Pinpoint the cell where the given text exists, returning its [X, Y] midpoint coordinate. 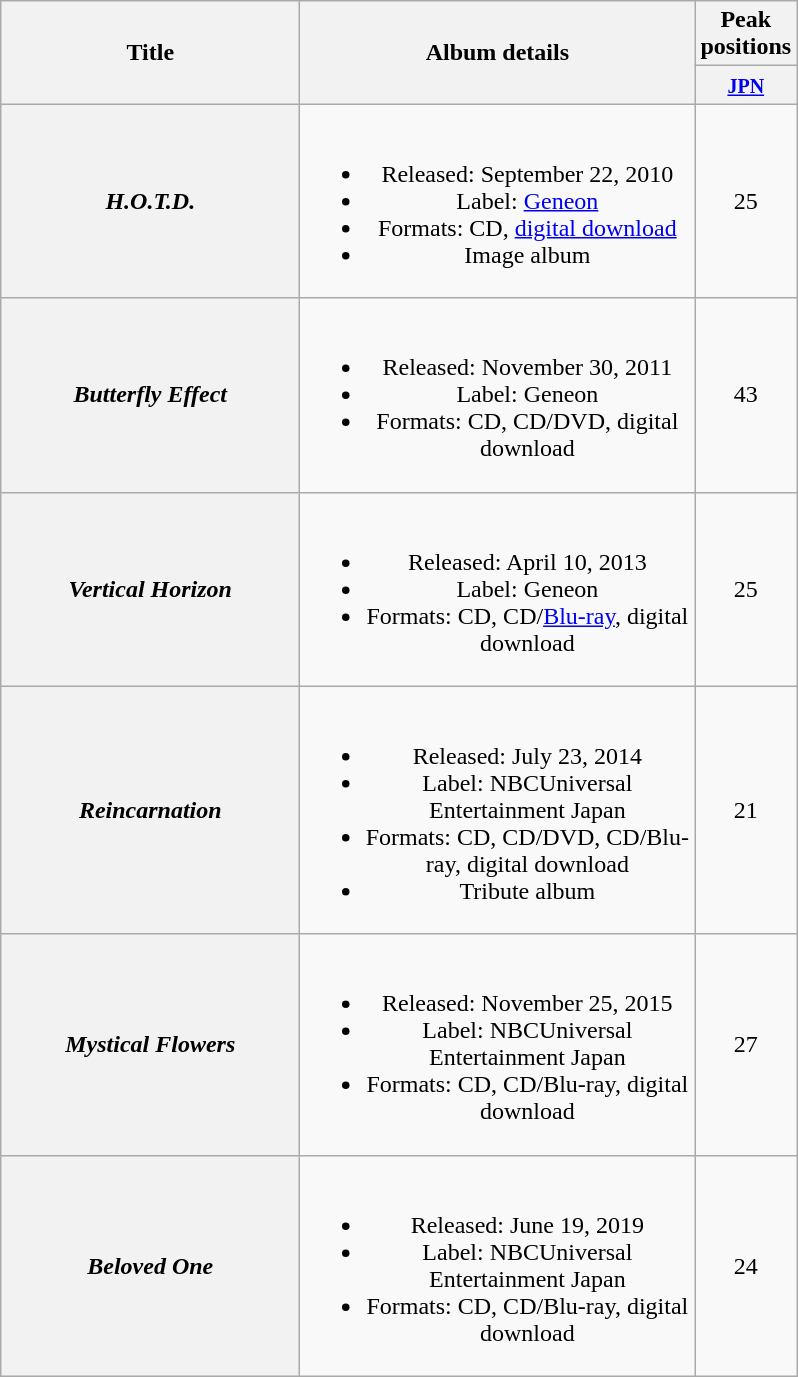
Butterfly Effect [150, 395]
Released: July 23, 2014 Label: NBCUniversal Entertainment JapanFormats: CD, CD/DVD, CD/Blu-ray, digital downloadTribute album [498, 810]
Released: June 19, 2019 Label: NBCUniversal Entertainment JapanFormats: CD, CD/Blu-ray, digital download [498, 1266]
Reincarnation [150, 810]
Mystical Flowers [150, 1044]
Beloved One [150, 1266]
21 [746, 810]
Peak positions [746, 34]
Released: November 25, 2015 Label: NBCUniversal Entertainment JapanFormats: CD, CD/Blu-ray, digital download [498, 1044]
Released: April 10, 2013 Label: GeneonFormats: CD, CD/Blu-ray, digital download [498, 589]
Released: September 22, 2010 Label: GeneonFormats: CD, digital downloadImage album [498, 201]
H.O.T.D. [150, 201]
Vertical Horizon [150, 589]
Title [150, 52]
24 [746, 1266]
Album details [498, 52]
Released: November 30, 2011 Label: GeneonFormats: CD, CD/DVD, digital download [498, 395]
JPN [746, 85]
43 [746, 395]
27 [746, 1044]
